Detect which cell encompasses the target text, then output its (X, Y) center coordinate. 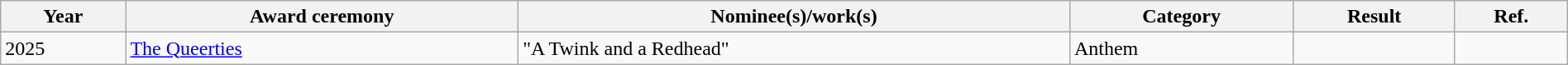
Award ceremony (323, 17)
Year (63, 17)
Anthem (1181, 48)
Nominee(s)/work(s) (794, 17)
"A Twink and a Redhead" (794, 48)
Result (1374, 17)
2025 (63, 48)
Ref. (1511, 17)
The Queerties (323, 48)
Category (1181, 17)
